Identify which cell holds the provided text, then report its (X, Y) central coordinate. 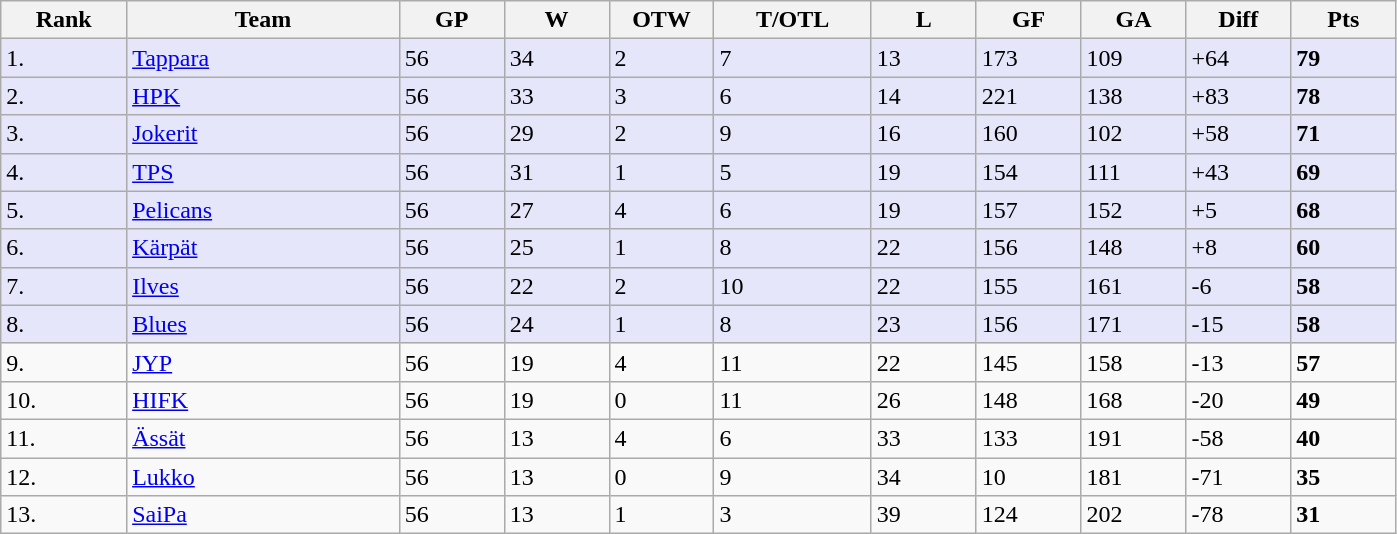
-58 (1238, 438)
Rank (64, 20)
7. (64, 286)
Team (264, 20)
35 (1344, 477)
+8 (1238, 248)
8. (64, 324)
60 (1344, 248)
HPK (264, 96)
152 (1134, 210)
-78 (1238, 515)
191 (1134, 438)
-13 (1238, 362)
26 (924, 400)
SaiPa (264, 515)
23 (924, 324)
+43 (1238, 172)
GF (1028, 20)
4. (64, 172)
JYP (264, 362)
79 (1344, 58)
5. (64, 210)
3. (64, 134)
133 (1028, 438)
-20 (1238, 400)
71 (1344, 134)
221 (1028, 96)
-71 (1238, 477)
138 (1134, 96)
2. (64, 96)
9. (64, 362)
16 (924, 134)
57 (1344, 362)
69 (1344, 172)
-6 (1238, 286)
160 (1028, 134)
Diff (1238, 20)
111 (1134, 172)
168 (1134, 400)
49 (1344, 400)
5 (792, 172)
155 (1028, 286)
7 (792, 58)
13. (64, 515)
27 (556, 210)
40 (1344, 438)
145 (1028, 362)
173 (1028, 58)
HIFK (264, 400)
109 (1134, 58)
25 (556, 248)
12. (64, 477)
Jokerit (264, 134)
6. (64, 248)
181 (1134, 477)
Pelicans (264, 210)
14 (924, 96)
24 (556, 324)
39 (924, 515)
+58 (1238, 134)
Pts (1344, 20)
Kärpät (264, 248)
171 (1134, 324)
Lukko (264, 477)
157 (1028, 210)
Ilves (264, 286)
W (556, 20)
Blues (264, 324)
-15 (1238, 324)
158 (1134, 362)
OTW (662, 20)
Tappara (264, 58)
Ässät (264, 438)
161 (1134, 286)
124 (1028, 515)
154 (1028, 172)
+83 (1238, 96)
78 (1344, 96)
10. (64, 400)
TPS (264, 172)
L (924, 20)
11. (64, 438)
+64 (1238, 58)
GA (1134, 20)
102 (1134, 134)
1. (64, 58)
29 (556, 134)
68 (1344, 210)
202 (1134, 515)
+5 (1238, 210)
GP (452, 20)
T/OTL (792, 20)
